Scan for the cell matching the given text and deliver its (x, y) coordinate at center. 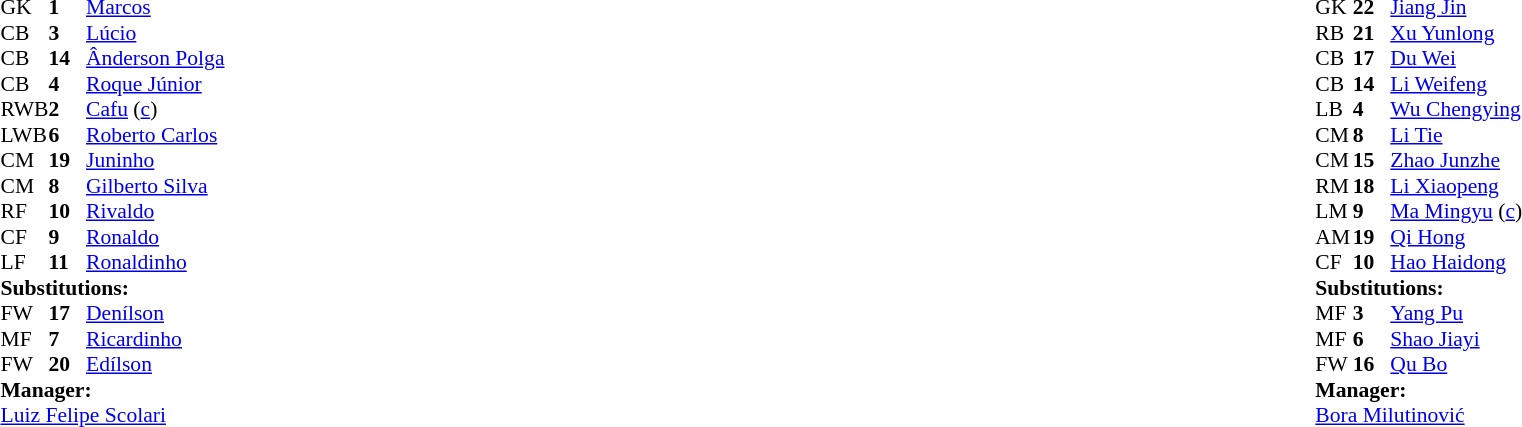
RWB (24, 109)
Zhao Junzhe (1456, 161)
Roberto Carlos (156, 135)
Ricardinho (156, 339)
Denílson (156, 313)
21 (1372, 33)
Gilberto Silva (156, 186)
16 (1372, 365)
Wu Chengying (1456, 109)
Qu Bo (1456, 365)
Lúcio (156, 33)
Ânderson Polga (156, 59)
Rivaldo (156, 211)
Edílson (156, 365)
LF (24, 263)
Li Weifeng (1456, 84)
LB (1334, 109)
Juninho (156, 161)
2 (67, 109)
Li Xiaopeng (1456, 186)
Du Wei (1456, 59)
LWB (24, 135)
Qi Hong (1456, 237)
Ma Mingyu (c) (1456, 211)
Xu Yunlong (1456, 33)
Yang Pu (1456, 313)
Ronaldo (156, 237)
Roque Júnior (156, 84)
RM (1334, 186)
Hao Haidong (1456, 263)
20 (67, 365)
18 (1372, 186)
Li Tie (1456, 135)
15 (1372, 161)
RF (24, 211)
7 (67, 339)
LM (1334, 211)
Ronaldinho (156, 263)
11 (67, 263)
AM (1334, 237)
Cafu (c) (156, 109)
RB (1334, 33)
Shao Jiayi (1456, 339)
